For the text-containing cell, return its midpoint in [X, Y] coordinate format. 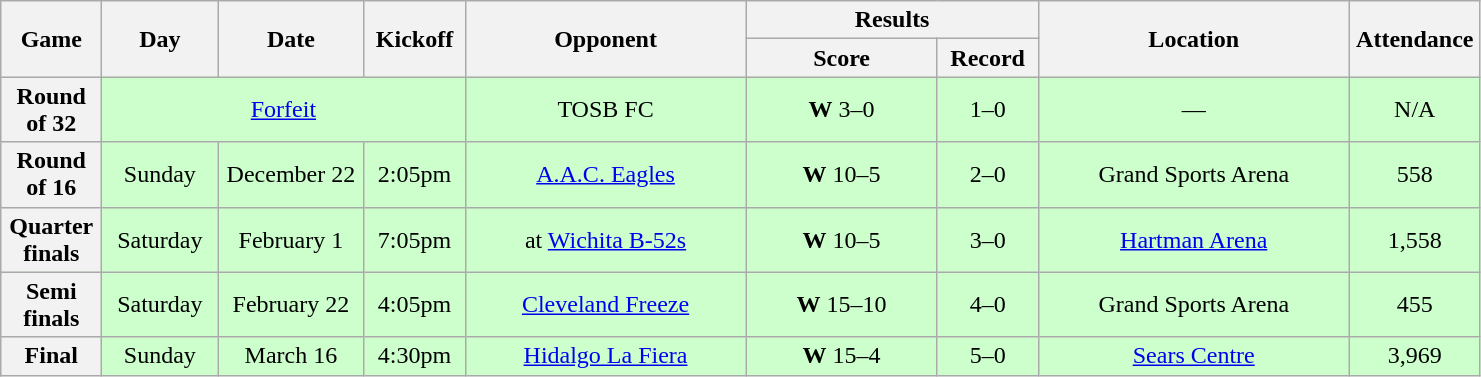
at Wichita B-52s [606, 240]
March 16 [291, 356]
February 1 [291, 240]
— [1194, 110]
Cleveland Freeze [606, 304]
Location [1194, 39]
2:05pm [414, 174]
N/A [1414, 110]
Date [291, 39]
Game [52, 39]
7:05pm [414, 240]
TOSB FC [606, 110]
Record [988, 58]
February 22 [291, 304]
2–0 [988, 174]
Final [52, 356]
Hartman Arena [1194, 240]
4–0 [988, 304]
4:05pm [414, 304]
Hidalgo La Fiera [606, 356]
Forfeit [284, 110]
5–0 [988, 356]
W 15–10 [842, 304]
4:30pm [414, 356]
Results [892, 20]
455 [1414, 304]
Attendance [1414, 39]
3–0 [988, 240]
December 22 [291, 174]
3,969 [1414, 356]
A.A.C. Eagles [606, 174]
Kickoff [414, 39]
W 3–0 [842, 110]
Day [160, 39]
1,558 [1414, 240]
Opponent [606, 39]
Sears Centre [1194, 356]
Semi finals [52, 304]
Round of 32 [52, 110]
1–0 [988, 110]
Score [842, 58]
Round of 16 [52, 174]
W 15–4 [842, 356]
Quarter finals [52, 240]
558 [1414, 174]
